Provide the [X, Y] coordinate of the cell's center where the given text is located.  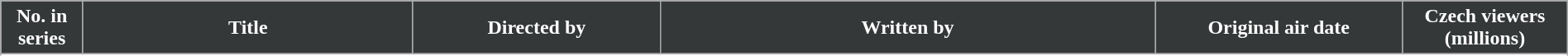
Directed by [536, 28]
Original air date [1279, 28]
Czech viewers(millions) [1485, 28]
Title [248, 28]
Written by [907, 28]
No. inseries [42, 28]
